Provide the (X, Y) coordinate of the cell's center where the given text is located.  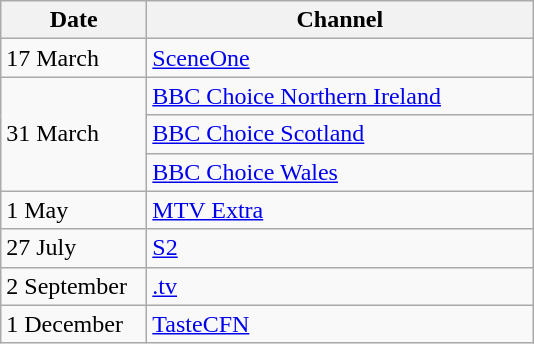
31 March (74, 134)
TasteCFN (340, 324)
2 September (74, 286)
.tv (340, 286)
BBC Choice Scotland (340, 134)
Channel (340, 20)
Date (74, 20)
27 July (74, 248)
1 May (74, 210)
17 March (74, 58)
S2 (340, 248)
MTV Extra (340, 210)
1 December (74, 324)
SceneOne (340, 58)
BBC Choice Northern Ireland (340, 96)
BBC Choice Wales (340, 172)
